Locate the cell with the specified text and output its (X, Y) center coordinate. 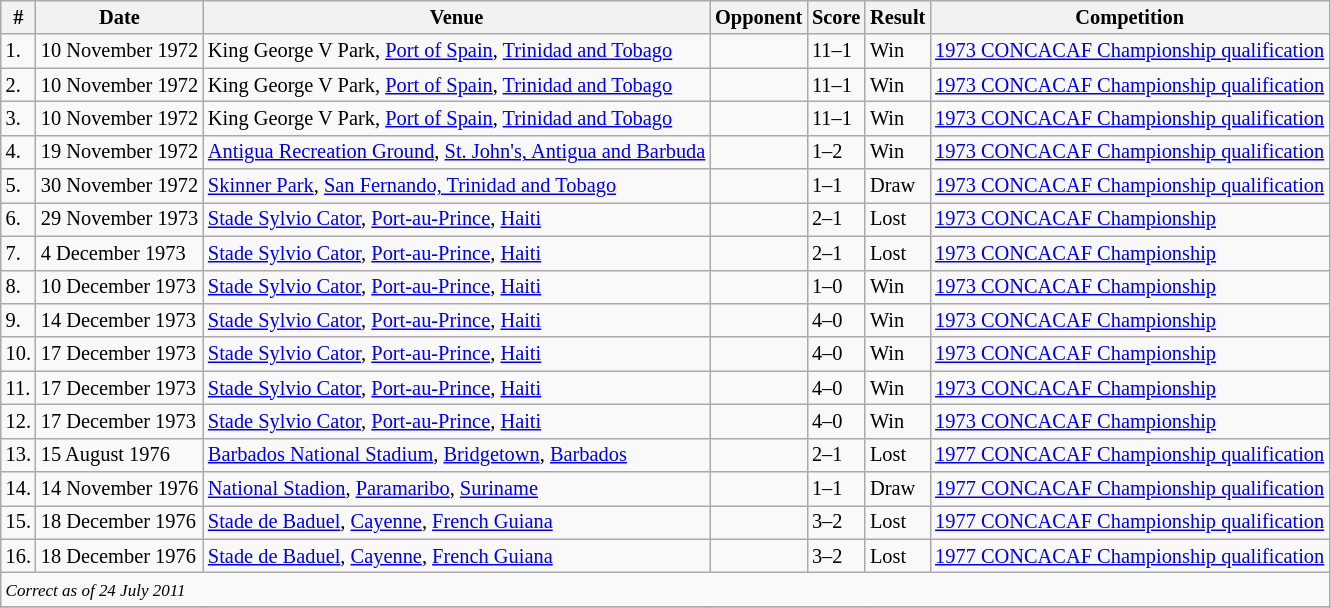
8. (18, 287)
12. (18, 421)
14 December 1973 (120, 320)
19 November 1972 (120, 152)
Result (898, 17)
6. (18, 219)
1–0 (836, 287)
7. (18, 253)
4. (18, 152)
Antigua Recreation Ground, St. John's, Antigua and Barbuda (456, 152)
13. (18, 455)
Venue (456, 17)
11. (18, 388)
15 August 1976 (120, 455)
29 November 1973 (120, 219)
15. (18, 522)
Competition (1130, 17)
16. (18, 556)
14. (18, 489)
1–2 (836, 152)
5. (18, 186)
Skinner Park, San Fernando, Trinidad and Tobago (456, 186)
Correct as of 24 July 2011 (665, 589)
10 December 1973 (120, 287)
4 December 1973 (120, 253)
1. (18, 51)
Score (836, 17)
14 November 1976 (120, 489)
9. (18, 320)
National Stadion, Paramaribo, Suriname (456, 489)
# (18, 17)
30 November 1972 (120, 186)
Date (120, 17)
2. (18, 85)
Barbados National Stadium, Bridgetown, Barbados (456, 455)
3. (18, 118)
Opponent (758, 17)
10. (18, 354)
